Provide the [x, y] coordinate of the cell's center where the given text is located.  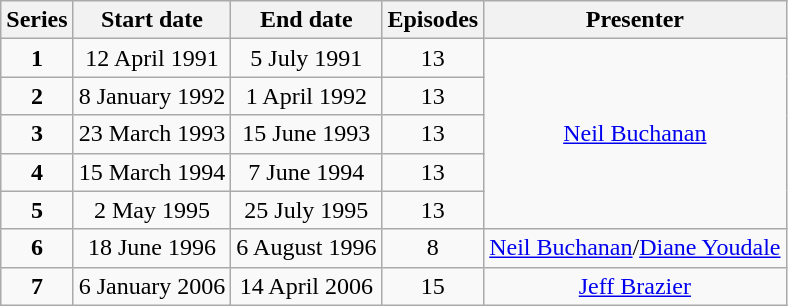
4 [37, 172]
3 [37, 134]
2 [37, 96]
7 [37, 286]
15 [433, 286]
6 January 2006 [152, 286]
Start date [152, 20]
6 August 1996 [306, 248]
7 June 1994 [306, 172]
Episodes [433, 20]
1 April 1992 [306, 96]
6 [37, 248]
8 [433, 248]
End date [306, 20]
Neil Buchanan [635, 134]
1 [37, 58]
23 March 1993 [152, 134]
Presenter [635, 20]
15 June 1993 [306, 134]
Neil Buchanan/Diane Youdale [635, 248]
14 April 2006 [306, 286]
15 March 1994 [152, 172]
25 July 1995 [306, 210]
2 May 1995 [152, 210]
8 January 1992 [152, 96]
5 July 1991 [306, 58]
Jeff Brazier [635, 286]
12 April 1991 [152, 58]
Series [37, 20]
18 June 1996 [152, 248]
5 [37, 210]
